From the cell containing the given text, extract its center point as (x, y) coordinate. 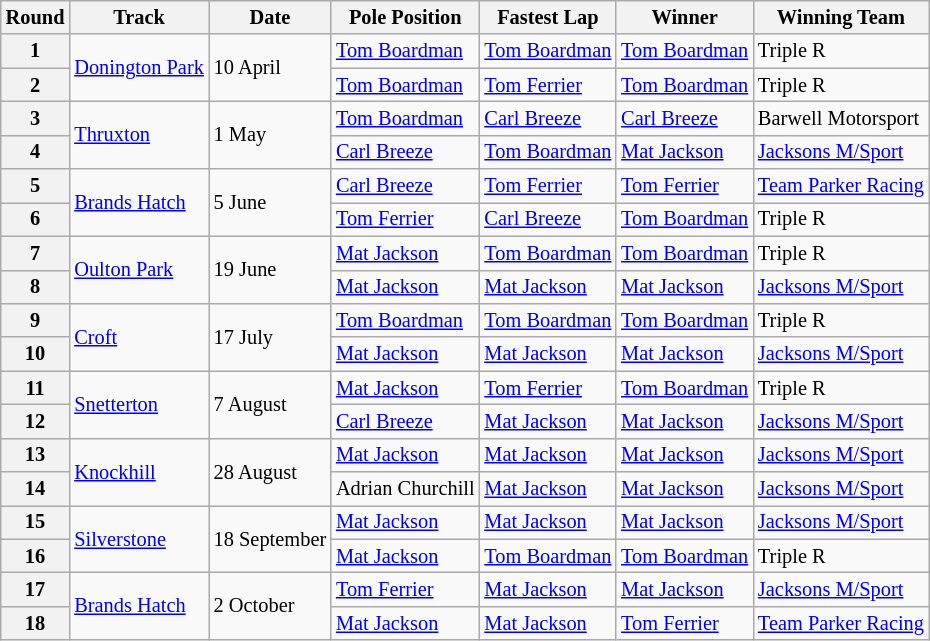
15 (36, 522)
3 (36, 118)
4 (36, 152)
18 (36, 623)
Donington Park (138, 68)
2 October (270, 606)
1 May (270, 134)
6 (36, 219)
Winner (684, 17)
Knockhill (138, 472)
13 (36, 455)
7 (36, 253)
8 (36, 287)
10 (36, 354)
28 August (270, 472)
Oulton Park (138, 270)
7 August (270, 404)
Winning Team (841, 17)
18 September (270, 538)
Thruxton (138, 134)
9 (36, 320)
19 June (270, 270)
Pole Position (405, 17)
10 April (270, 68)
12 (36, 421)
11 (36, 388)
Silverstone (138, 538)
Round (36, 17)
14 (36, 489)
Fastest Lap (548, 17)
16 (36, 556)
5 June (270, 202)
17 July (270, 336)
5 (36, 186)
Snetterton (138, 404)
Track (138, 17)
1 (36, 51)
2 (36, 85)
Barwell Motorsport (841, 118)
Croft (138, 336)
Adrian Churchill (405, 489)
Date (270, 17)
17 (36, 589)
